Search for the cell housing the specified text and yield its (X, Y) center coordinate. 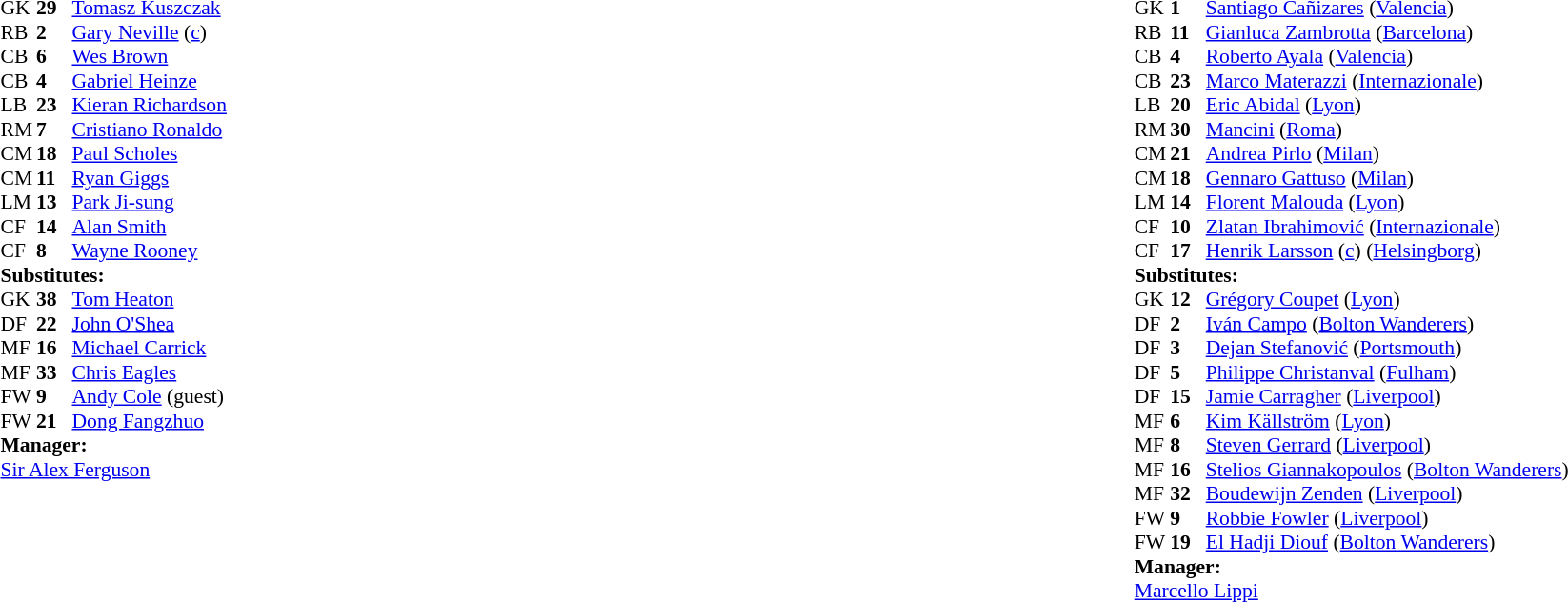
Wayne Rooney (150, 251)
10 (1188, 227)
Dong Fangzhuo (150, 421)
22 (54, 324)
Ryan Giggs (150, 178)
Michael Carrick (150, 348)
30 (1188, 130)
17 (1188, 251)
33 (54, 372)
Andy Cole (guest) (150, 397)
John O'Shea (150, 324)
Sir Alex Ferguson (112, 470)
12 (1188, 300)
20 (1188, 106)
Gabriel Heinze (150, 81)
Paul Scholes (150, 153)
Kieran Richardson (150, 106)
Gary Neville (c) (150, 32)
Chris Eagles (150, 372)
Alan Smith (150, 227)
Tom Heaton (150, 300)
Substitutes: (112, 275)
32 (1188, 494)
38 (54, 300)
15 (1188, 397)
7 (54, 130)
Cristiano Ronaldo (150, 130)
Manager: (112, 445)
13 (54, 203)
Park Ji-sung (150, 203)
19 (1188, 542)
5 (1188, 372)
3 (1188, 348)
Wes Brown (150, 56)
